Detect which cell encompasses the target text, then output its [x, y] center coordinate. 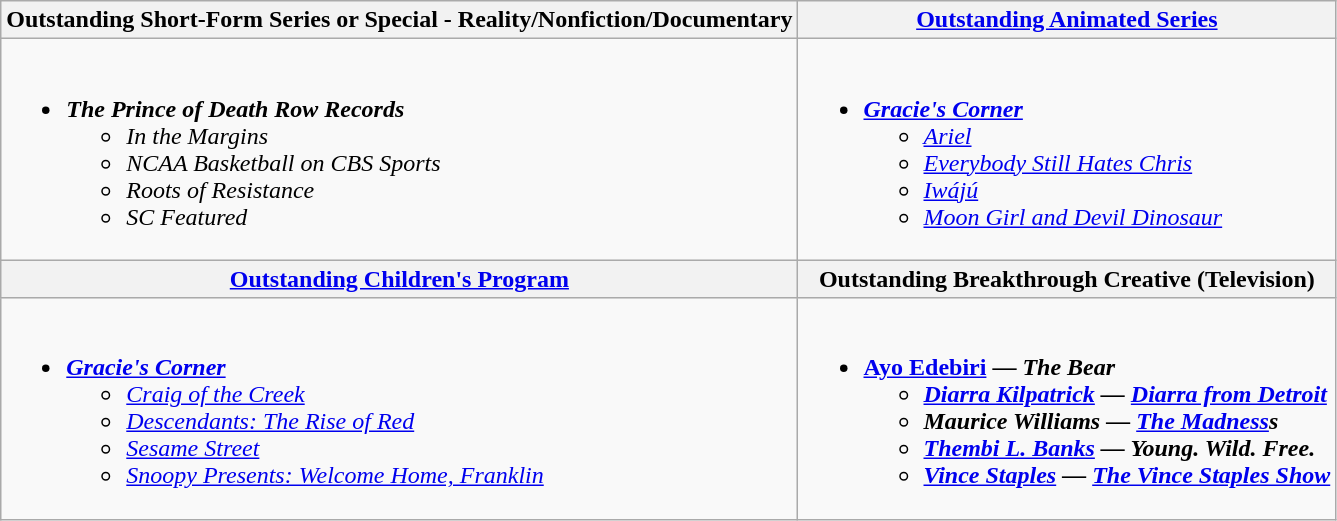
Outstanding Breakthrough Creative (Television) [1067, 279]
Outstanding Children's Program [400, 279]
The Prince of Death Row RecordsIn the MarginsNCAA Basketball on CBS SportsRoots of ResistanceSC Featured [400, 150]
Outstanding Short-Form Series or Special - Reality/Nonfiction/Documentary [400, 20]
Gracie's CornerArielEverybody Still Hates ChrisIwájúMoon Girl and Devil Dinosaur [1067, 150]
Outstanding Animated Series [1067, 20]
Gracie's CornerCraig of the CreekDescendants: The Rise of RedSesame StreetSnoopy Presents: Welcome Home, Franklin [400, 408]
